Identify which cell holds the provided text, then report its [x, y] central coordinate. 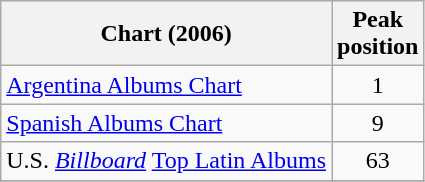
U.S. Billboard Top Latin Albums [166, 161]
Chart (2006) [166, 34]
9 [378, 123]
Peakposition [378, 34]
1 [378, 85]
63 [378, 161]
Spanish Albums Chart [166, 123]
Argentina Albums Chart [166, 85]
